Output the (x, y) coordinate of the center of the cell containing the given text.  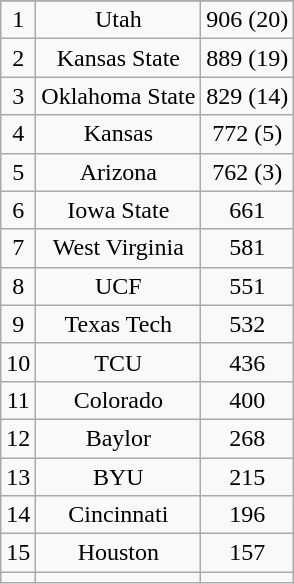
581 (248, 248)
829 (14) (248, 96)
551 (248, 286)
196 (248, 515)
Utah (118, 20)
Houston (118, 553)
11 (18, 400)
Oklahoma State (118, 96)
BYU (118, 477)
4 (18, 134)
661 (248, 210)
15 (18, 553)
5 (18, 172)
TCU (118, 362)
Cincinnati (118, 515)
10 (18, 362)
2 (18, 58)
Colorado (118, 400)
762 (3) (248, 172)
12 (18, 438)
532 (248, 324)
Texas Tech (118, 324)
Kansas State (118, 58)
13 (18, 477)
268 (248, 438)
400 (248, 400)
1 (18, 20)
Baylor (118, 438)
215 (248, 477)
Iowa State (118, 210)
157 (248, 553)
772 (5) (248, 134)
14 (18, 515)
7 (18, 248)
UCF (118, 286)
Kansas (118, 134)
6 (18, 210)
906 (20) (248, 20)
889 (19) (248, 58)
8 (18, 286)
436 (248, 362)
3 (18, 96)
West Virginia (118, 248)
Arizona (118, 172)
9 (18, 324)
